Detect which cell encompasses the target text, then output its [x, y] center coordinate. 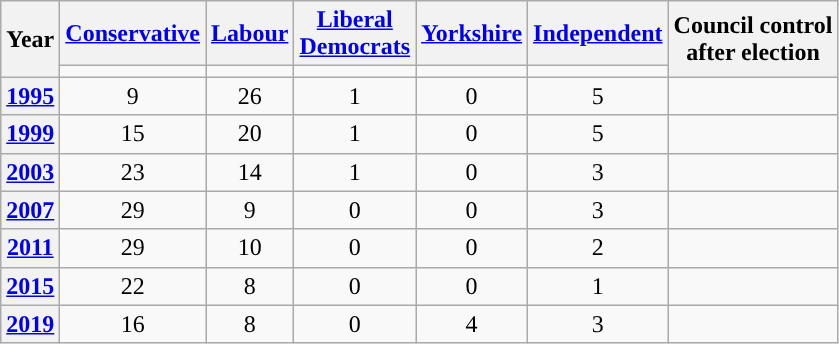
15 [133, 134]
14 [250, 172]
2 [598, 248]
Liberal Democrats [355, 34]
Independent [598, 34]
4 [472, 324]
23 [133, 172]
2019 [30, 324]
1999 [30, 134]
20 [250, 134]
22 [133, 286]
16 [133, 324]
2011 [30, 248]
26 [250, 96]
Yorkshire [472, 34]
2015 [30, 286]
Conservative [133, 34]
Labour [250, 34]
2003 [30, 172]
Year [30, 39]
Council controlafter election [753, 39]
10 [250, 248]
1995 [30, 96]
2007 [30, 210]
